For the text-containing cell, return its midpoint in (x, y) coordinate format. 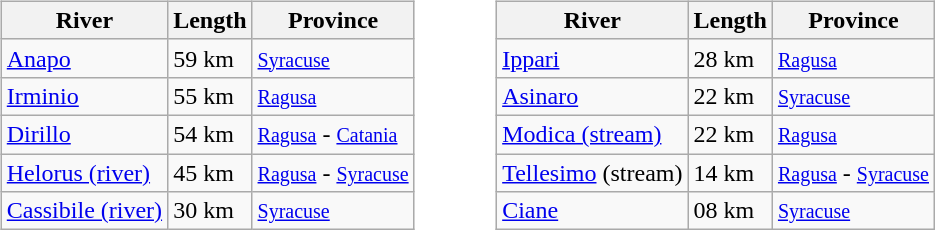
Ciane (592, 211)
Ragusa - Catania (333, 134)
54 km (210, 134)
55 km (210, 96)
Helorus (river) (84, 173)
Cassibile (river) (84, 211)
Irminio (84, 96)
59 km (210, 58)
30 km (210, 211)
Ippari (592, 58)
14 km (730, 173)
Anapo (84, 58)
Asinaro (592, 96)
08 km (730, 211)
Dirillo (84, 134)
45 km (210, 173)
28 km (730, 58)
Tellesimo (stream) (592, 173)
Modica (stream) (592, 134)
